Determine the (X, Y) coordinate at the center of the cell enclosing the given text.  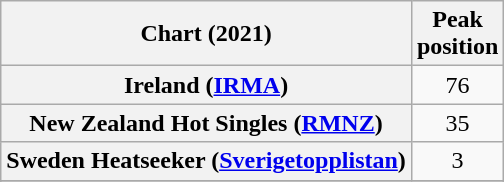
35 (457, 123)
Sweden Heatseeker (Sverigetopplistan) (206, 161)
3 (457, 161)
Chart (2021) (206, 34)
New Zealand Hot Singles (RMNZ) (206, 123)
Ireland (IRMA) (206, 85)
76 (457, 85)
Peakposition (457, 34)
